Capture the cell that displays the provided text and extract its (x, y) central coordinate. 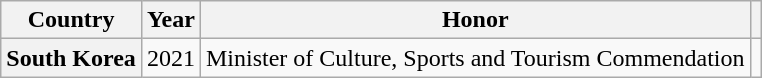
Year (170, 20)
South Korea (72, 58)
Minister of Culture, Sports and Tourism Commendation (475, 58)
2021 (170, 58)
Country (72, 20)
Honor (475, 20)
